Locate the cell with the specified text and output its (x, y) center coordinate. 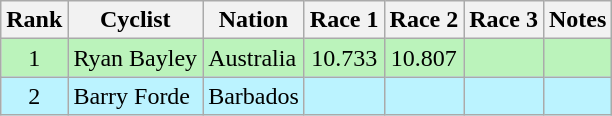
Barbados (254, 96)
Cyclist (136, 20)
Race 1 (344, 20)
Notes (577, 20)
Race 3 (504, 20)
10.733 (344, 58)
10.807 (424, 58)
1 (34, 58)
Ryan Bayley (136, 58)
Rank (34, 20)
Nation (254, 20)
Australia (254, 58)
Race 2 (424, 20)
Barry Forde (136, 96)
2 (34, 96)
